Identify which cell holds the provided text, then report its (x, y) central coordinate. 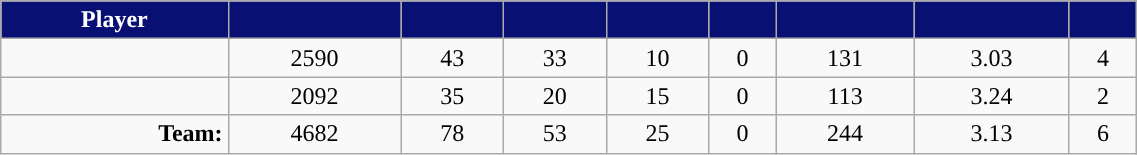
2590 (314, 58)
244 (845, 134)
3.24 (992, 96)
43 (452, 58)
Team: (114, 134)
2 (1103, 96)
113 (845, 96)
4 (1103, 58)
3.03 (992, 58)
25 (658, 134)
53 (556, 134)
Player (114, 20)
131 (845, 58)
78 (452, 134)
3.13 (992, 134)
2092 (314, 96)
10 (658, 58)
4682 (314, 134)
15 (658, 96)
33 (556, 58)
20 (556, 96)
6 (1103, 134)
35 (452, 96)
